Determine the [X, Y] coordinate at the center of the cell enclosing the given text.  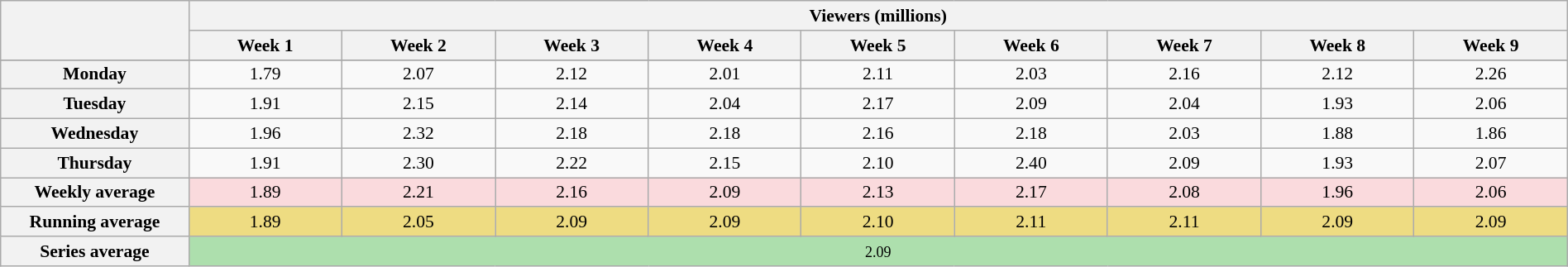
Wednesday [94, 134]
2.30 [418, 163]
Series average [94, 251]
2.22 [572, 163]
2.21 [418, 193]
Thursday [94, 163]
1.86 [1490, 134]
Week 1 [265, 45]
Week 2 [418, 45]
2.26 [1490, 74]
1.88 [1338, 134]
Week 8 [1338, 45]
2.05 [418, 222]
Week 4 [724, 45]
Viewers (millions) [878, 16]
Monday [94, 74]
2.14 [572, 104]
2.08 [1184, 193]
Week 3 [572, 45]
2.01 [724, 74]
Week 5 [878, 45]
1.79 [265, 74]
2.13 [878, 193]
2.40 [1030, 163]
Week 7 [1184, 45]
2.32 [418, 134]
Week 6 [1030, 45]
Weekly average [94, 193]
Running average [94, 222]
Tuesday [94, 104]
Week 9 [1490, 45]
